Determine the (X, Y) coordinate at the center of the cell enclosing the given text.  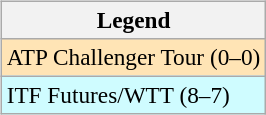
ATP Challenger Tour (0–0) (133, 57)
Legend (133, 20)
ITF Futures/WTT (8–7) (133, 95)
